For the text-containing cell, return its midpoint in [x, y] coordinate format. 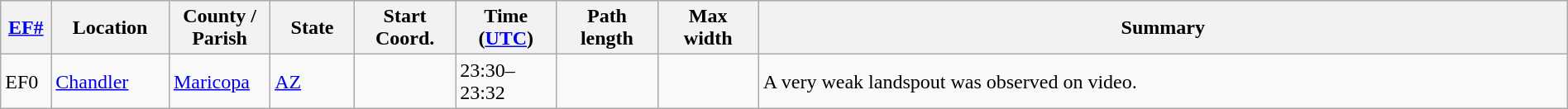
Location [111, 28]
State [313, 28]
EF0 [26, 81]
EF# [26, 28]
County / Parish [219, 28]
Start Coord. [404, 28]
Maricopa [219, 81]
Chandler [111, 81]
23:30–23:32 [506, 81]
Time (UTC) [506, 28]
Path length [607, 28]
AZ [313, 81]
Summary [1163, 28]
A very weak landspout was observed on video. [1163, 81]
Max width [708, 28]
